Determine the (X, Y) coordinate at the center of the cell enclosing the given text.  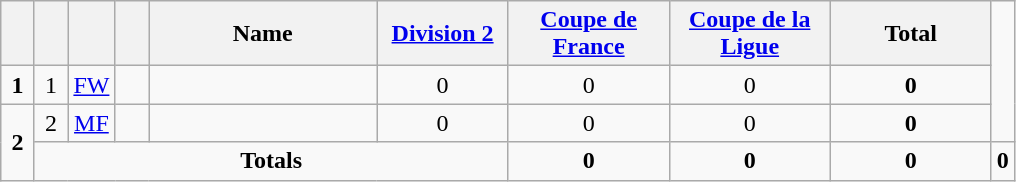
Totals (271, 161)
Division 2 (442, 34)
Coupe de la Ligue (750, 34)
Coupe de France (588, 34)
FW (92, 85)
MF (92, 123)
Total (910, 34)
Name (262, 34)
